Find where the given text appears and provide that cell's center as [x, y] coordinate. 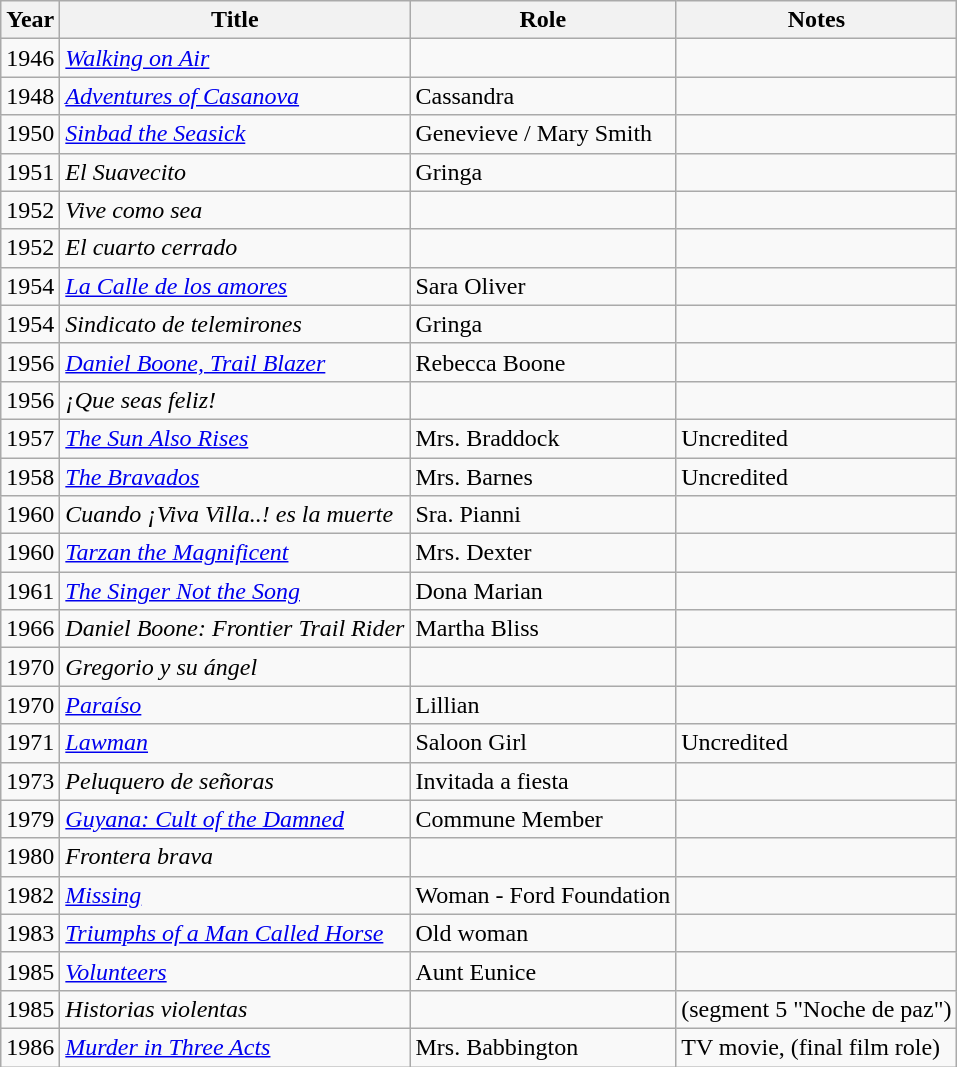
(segment 5 "Noche de paz") [816, 1009]
Notes [816, 20]
1980 [30, 857]
Role [543, 20]
Commune Member [543, 819]
1958 [30, 477]
Mrs. Barnes [543, 477]
Invitada a fiesta [543, 781]
Gregorio y su ángel [235, 667]
Lawman [235, 743]
Sinbad the Seasick [235, 134]
Daniel Boone, Trail Blazer [235, 362]
Cassandra [543, 96]
Sra. Pianni [543, 515]
Frontera brava [235, 857]
Sara Oliver [543, 286]
Aunt Eunice [543, 971]
1986 [30, 1047]
Cuando ¡Viva Villa..! es la muerte [235, 515]
Peluquero de señoras [235, 781]
Walking on Air [235, 58]
Genevieve / Mary Smith [543, 134]
1946 [30, 58]
The Bravados [235, 477]
Martha Bliss [543, 629]
1951 [30, 172]
Murder in Three Acts [235, 1047]
El Suavecito [235, 172]
1973 [30, 781]
Saloon Girl [543, 743]
1957 [30, 438]
Lillian [543, 705]
1982 [30, 895]
Guyana: Cult of the Damned [235, 819]
1950 [30, 134]
Mrs. Babbington [543, 1047]
Year [30, 20]
TV movie, (final film role) [816, 1047]
¡Que seas feliz! [235, 400]
Vive como sea [235, 210]
Daniel Boone: Frontier Trail Rider [235, 629]
The Singer Not the Song [235, 591]
The Sun Also Rises [235, 438]
Sindicato de telemirones [235, 324]
1983 [30, 933]
Mrs. Braddock [543, 438]
1979 [30, 819]
Historias violentas [235, 1009]
Old woman [543, 933]
Missing [235, 895]
1966 [30, 629]
Title [235, 20]
Tarzan the Magnificent [235, 553]
Dona Marian [543, 591]
1961 [30, 591]
La Calle de los amores [235, 286]
Volunteers [235, 971]
Rebecca Boone [543, 362]
Triumphs of a Man Called Horse [235, 933]
Adventures of Casanova [235, 96]
El cuarto cerrado [235, 248]
1948 [30, 96]
Paraíso [235, 705]
Mrs. Dexter [543, 553]
1971 [30, 743]
Woman - Ford Foundation [543, 895]
